Identify which cell holds the provided text, then report its [x, y] central coordinate. 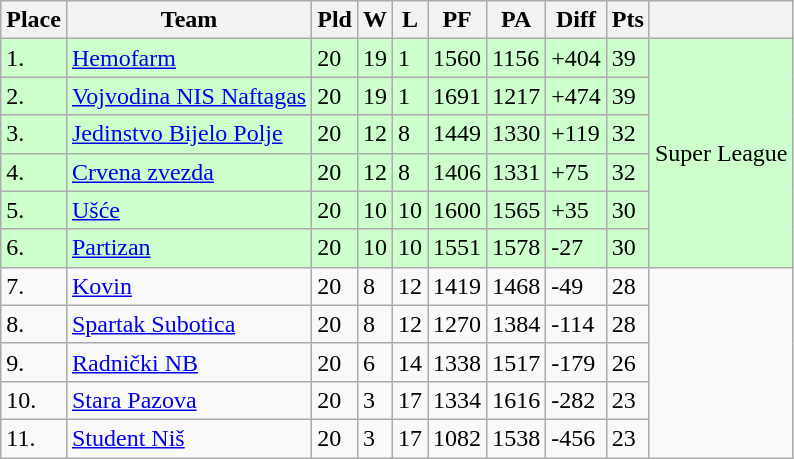
1406 [458, 172]
Crvena zvezda [188, 172]
1578 [516, 248]
6 [374, 362]
+474 [576, 96]
1082 [458, 438]
Pts [628, 20]
1600 [458, 210]
Student Niš [188, 438]
2. [34, 96]
8. [34, 324]
1419 [458, 286]
Partizan [188, 248]
Ušće [188, 210]
+75 [576, 172]
Spartak Subotica [188, 324]
-27 [576, 248]
1468 [516, 286]
1517 [516, 362]
1156 [516, 58]
Stara Pazova [188, 400]
Vojvodina NIS Naftagas [188, 96]
1551 [458, 248]
9. [34, 362]
L [410, 20]
-456 [576, 438]
1217 [516, 96]
11. [34, 438]
1538 [516, 438]
W [374, 20]
14 [410, 362]
-49 [576, 286]
1270 [458, 324]
10. [34, 400]
1616 [516, 400]
1565 [516, 210]
26 [628, 362]
1331 [516, 172]
1338 [458, 362]
Team [188, 20]
Super League [721, 153]
+35 [576, 210]
Hemofarm [188, 58]
1330 [516, 134]
+119 [576, 134]
1691 [458, 96]
Kovin [188, 286]
+404 [576, 58]
-282 [576, 400]
Jedinstvo Bijelo Polje [188, 134]
5. [34, 210]
1384 [516, 324]
1449 [458, 134]
Diff [576, 20]
-114 [576, 324]
-179 [576, 362]
PA [516, 20]
Radnički NB [188, 362]
PF [458, 20]
6. [34, 248]
1. [34, 58]
3. [34, 134]
4. [34, 172]
Pld [335, 20]
7. [34, 286]
1334 [458, 400]
1560 [458, 58]
Place [34, 20]
